Determine the [X, Y] coordinate at the center of the cell enclosing the given text.  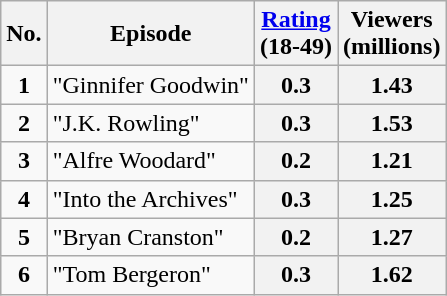
1.21 [392, 161]
"J.K. Rowling" [150, 123]
1 [24, 85]
1.43 [392, 85]
1.53 [392, 123]
4 [24, 199]
Rating(18-49) [296, 34]
"Ginnifer Goodwin" [150, 85]
No. [24, 34]
"Tom Bergeron" [150, 275]
3 [24, 161]
"Alfre Woodard" [150, 161]
6 [24, 275]
Episode [150, 34]
1.25 [392, 199]
5 [24, 237]
1.27 [392, 237]
"Bryan Cranston" [150, 237]
Viewers(millions) [392, 34]
2 [24, 123]
"Into the Archives" [150, 199]
1.62 [392, 275]
